Pinpoint the cell where the given text exists, returning its [X, Y] midpoint coordinate. 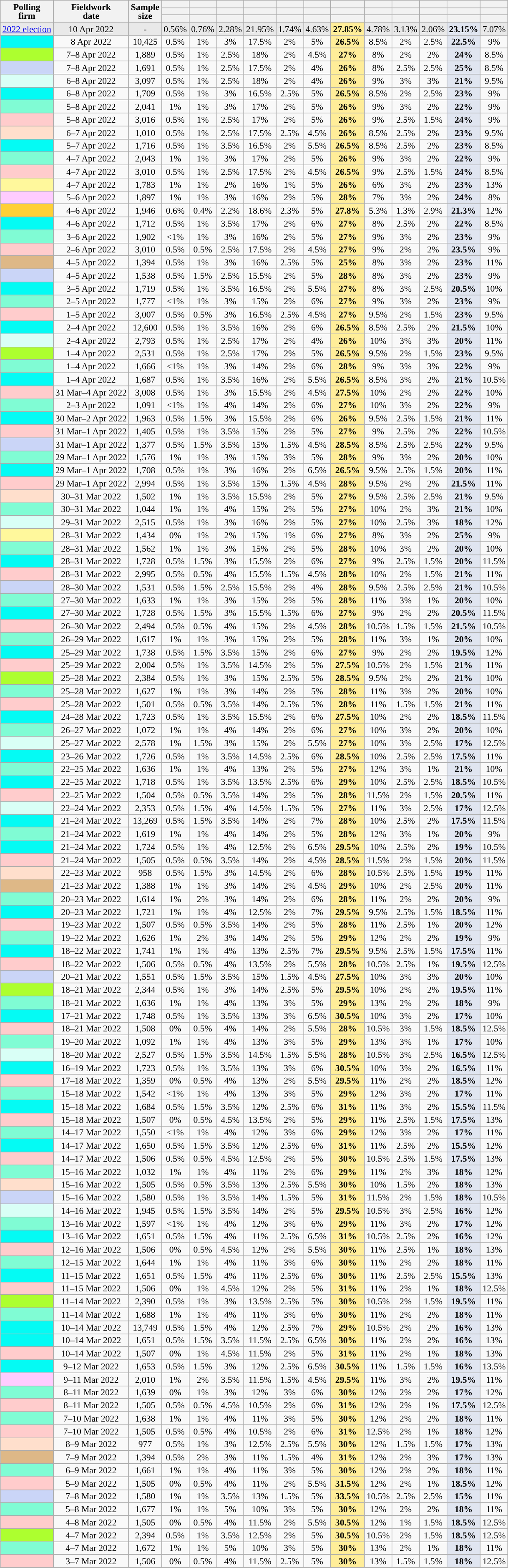
1,091 [145, 406]
1,502 [145, 497]
1,551 [145, 976]
1,639 [145, 1392]
16–19 Mar 2022 [91, 1067]
1,718 [145, 782]
1,741 [145, 950]
3.13% [406, 28]
1,726 [145, 756]
2,041 [145, 107]
4.78% [378, 28]
21–23 Mar 2022 [91, 886]
22.5% [463, 42]
977 [145, 1444]
1,644 [145, 1263]
1,010 [145, 133]
18–20 Mar 2022 [91, 1055]
19–22 Mar 2022 [91, 938]
2.06% [433, 28]
12,600 [145, 327]
0.4% [203, 210]
6–7 Apr 2022 [91, 133]
26–27 Mar 2022 [91, 730]
23.15% [463, 28]
7.07% [494, 28]
1,626 [145, 938]
3,007 [145, 315]
1,576 [145, 457]
1,721 [145, 912]
2,994 [145, 483]
1,650 [145, 1146]
1,377 [145, 444]
1,550 [145, 1132]
17–18 Mar 2022 [91, 1081]
7–8 Mar 2022 [91, 1496]
1,627 [145, 691]
2,578 [145, 743]
3–7 Mar 2022 [91, 1561]
1,889 [145, 55]
1,712 [145, 224]
1,687 [145, 380]
21.95% [260, 28]
2022 election [27, 28]
2.2% [230, 210]
10 Apr 2022 [91, 28]
5–8 Mar 2022 [91, 1510]
1,434 [145, 535]
9–12 Mar 2022 [91, 1366]
13,749 [145, 1328]
1,684 [145, 1107]
1,677 [145, 1510]
1,405 [145, 431]
17–21 Mar 2022 [91, 1016]
0.56% [175, 28]
1,359 [145, 1081]
1,388 [145, 886]
2.3% [290, 210]
1,617 [145, 639]
24–28 Mar 2022 [91, 717]
2,531 [145, 353]
19–23 Mar 2022 [91, 925]
1,738 [145, 652]
1,672 [145, 1548]
1,691 [145, 68]
13,269 [145, 821]
3,016 [145, 119]
1.3% [406, 210]
2,344 [145, 990]
2,390 [145, 1302]
9–11 Mar 2022 [91, 1379]
1,777 [145, 301]
2,043 [145, 159]
1,501 [145, 704]
22–23 Mar 2022 [91, 873]
27.8% [347, 210]
1,708 [145, 471]
27.85% [347, 28]
5–6 Apr 2022 [91, 198]
- [145, 28]
3–5 Apr 2022 [91, 289]
2–6 Apr 2022 [91, 250]
33.5% [347, 1496]
1,562 [145, 548]
2,995 [145, 574]
Pollingfirm [27, 11]
2,004 [145, 665]
1,946 [145, 210]
3,097 [145, 81]
958 [145, 873]
0.76% [203, 28]
1,044 [145, 509]
5–9 Mar 2022 [91, 1483]
19–20 Mar 2022 [91, 1041]
1,614 [145, 899]
1–5 Apr 2022 [91, 315]
26–30 Mar 2022 [91, 626]
4.63% [317, 28]
1,531 [145, 587]
1,709 [145, 93]
1,597 [145, 1223]
2,793 [145, 340]
1,072 [145, 730]
2,010 [145, 1379]
18.6% [260, 210]
3,008 [145, 392]
3–6 Apr 2022 [91, 236]
28–30 Mar 2022 [91, 587]
1,661 [145, 1470]
1,619 [145, 834]
2,527 [145, 1055]
2,353 [145, 808]
30 Mar–2 Apr 2022 [91, 418]
1,666 [145, 366]
1,032 [145, 1172]
4–8 Mar 2022 [91, 1522]
1,504 [145, 795]
1,897 [145, 198]
21.3% [463, 210]
1,963 [145, 418]
1,688 [145, 1314]
1,748 [145, 1016]
0.6% [175, 210]
2–5 Apr 2022 [91, 301]
31.5% [347, 1483]
10,425 [145, 42]
8–9 Mar 2022 [91, 1444]
25–27 Mar 2022 [91, 743]
1,945 [145, 1211]
29–31 Mar 2022 [91, 522]
14–16 Mar 2022 [91, 1211]
20–21 Mar 2022 [91, 976]
1,092 [145, 1041]
Fieldworkdate [91, 11]
26–29 Mar 2022 [91, 639]
7–9 Mar 2022 [91, 1457]
2,384 [145, 678]
2,494 [145, 626]
22–24 Mar 2022 [91, 808]
1,638 [145, 1419]
2,515 [145, 522]
1,724 [145, 847]
1,508 [145, 1029]
23.5% [463, 250]
1,542 [145, 1094]
2–3 Apr 2022 [91, 406]
1,716 [145, 145]
31 Mar–4 Apr 2022 [91, 392]
12–16 Mar 2022 [91, 1249]
2.28% [230, 28]
1,902 [145, 236]
Samplesize [145, 11]
2.9% [433, 210]
6–9 Mar 2022 [91, 1470]
1,783 [145, 184]
1,719 [145, 289]
12–15 Mar 2022 [91, 1263]
1,633 [145, 600]
2,394 [145, 1535]
1,538 [145, 275]
5.3% [378, 210]
23–26 Mar 2022 [91, 756]
5–7 Apr 2022 [91, 145]
1.74% [290, 28]
8 Apr 2022 [91, 42]
1,653 [145, 1366]
